Output the [x, y] coordinate of the center of the cell containing the given text.  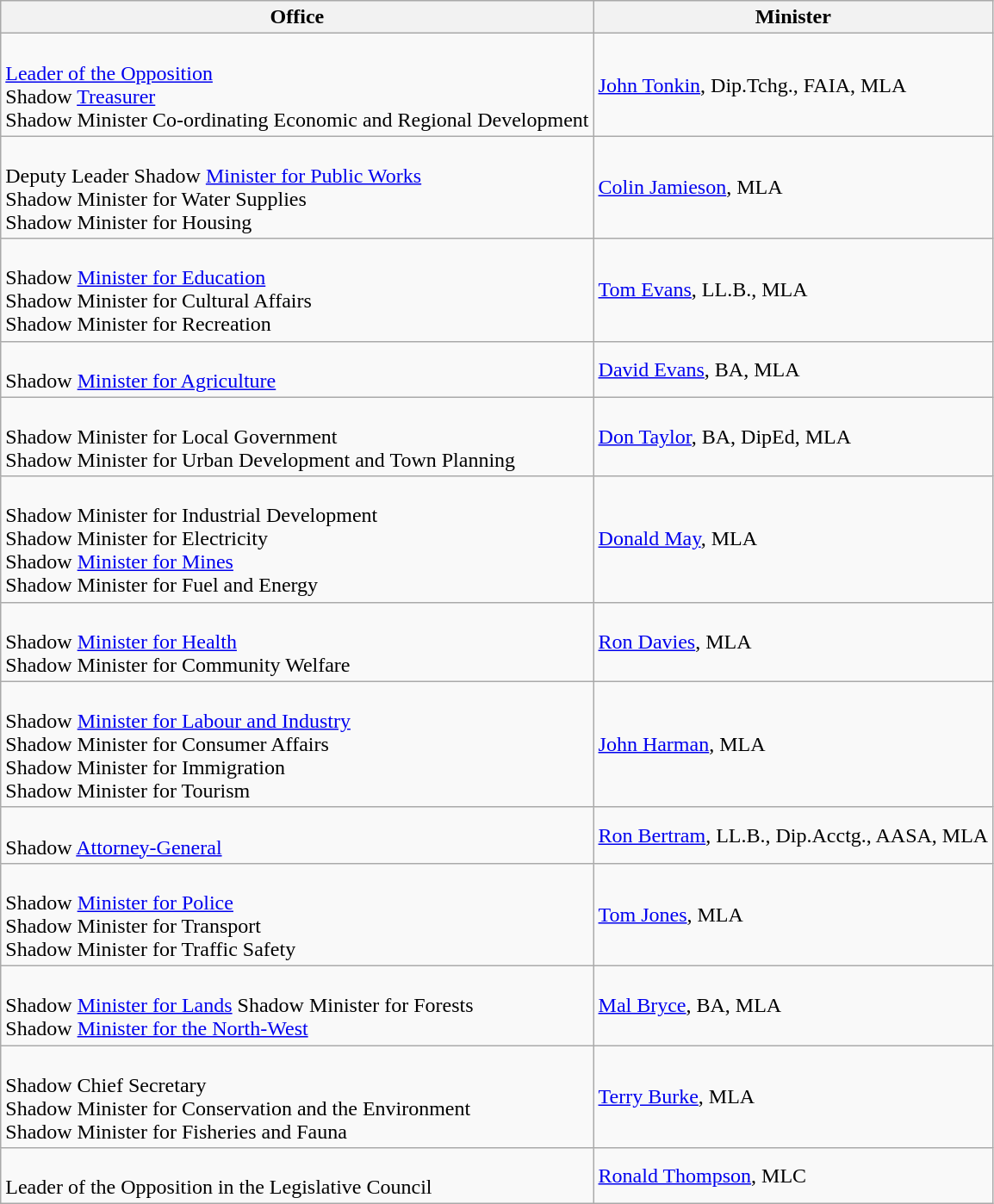
Shadow Chief Secretary Shadow Minister for Conservation and the Environment Shadow Minister for Fisheries and Fauna [297, 1097]
Shadow Minister for Police Shadow Minister for Transport Shadow Minister for Traffic Safety [297, 915]
Tom Jones, MLA [793, 915]
Leader of the Opposition in the Legislative Council [297, 1176]
Ronald Thompson, MLC [793, 1176]
David Evans, BA, MLA [793, 369]
Shadow Minister for Lands Shadow Minister for Forests Shadow Minister for the North-West [297, 1005]
Mal Bryce, BA, MLA [793, 1005]
Tom Evans, LL.B., MLA [793, 289]
Shadow Attorney-General [297, 835]
Shadow Minister for Agriculture [297, 369]
John Tonkin, Dip.Tchg., FAIA, MLA [793, 84]
Ron Davies, MLA [793, 642]
Shadow Minister for Industrial Development Shadow Minister for Electricity Shadow Minister for Mines Shadow Minister for Fuel and Energy [297, 539]
John Harman, MLA [793, 744]
Deputy Leader Shadow Minister for Public Works Shadow Minister for Water Supplies Shadow Minister for Housing [297, 188]
Terry Burke, MLA [793, 1097]
Leader of the Opposition Shadow Treasurer Shadow Minister Co-ordinating Economic and Regional Development [297, 84]
Minister [793, 17]
Colin Jamieson, MLA [793, 188]
Don Taylor, BA, DipEd, MLA [793, 437]
Shadow Minister for Labour and Industry Shadow Minister for Consumer Affairs Shadow Minister for Immigration Shadow Minister for Tourism [297, 744]
Shadow Minister for Health Shadow Minister for Community Welfare [297, 642]
Office [297, 17]
Shadow Minister for Local Government Shadow Minister for Urban Development and Town Planning [297, 437]
Donald May, MLA [793, 539]
Shadow Minister for Education Shadow Minister for Cultural Affairs Shadow Minister for Recreation [297, 289]
Ron Bertram, LL.B., Dip.Acctg., AASA, MLA [793, 835]
